Find where the given text appears and provide that cell's center as [X, Y] coordinate. 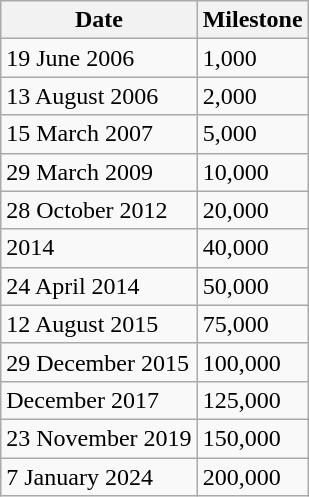
23 November 2019 [99, 438]
125,000 [252, 400]
12 August 2015 [99, 324]
29 March 2009 [99, 172]
29 December 2015 [99, 362]
24 April 2014 [99, 286]
200,000 [252, 477]
100,000 [252, 362]
40,000 [252, 248]
28 October 2012 [99, 210]
20,000 [252, 210]
150,000 [252, 438]
13 August 2006 [99, 96]
2014 [99, 248]
Date [99, 20]
50,000 [252, 286]
1,000 [252, 58]
15 March 2007 [99, 134]
10,000 [252, 172]
5,000 [252, 134]
December 2017 [99, 400]
75,000 [252, 324]
7 January 2024 [99, 477]
19 June 2006 [99, 58]
Milestone [252, 20]
2,000 [252, 96]
